Determine the (x, y) coordinate at the center of the cell enclosing the given text.  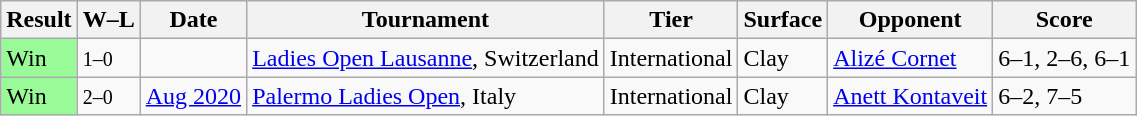
Anett Kontaveit (910, 96)
Result (39, 20)
W–L (108, 20)
2–0 (108, 96)
1–0 (108, 58)
Palermo Ladies Open, Italy (426, 96)
Alizé Cornet (910, 58)
Score (1064, 20)
Date (193, 20)
6–1, 2–6, 6–1 (1064, 58)
Surface (783, 20)
Ladies Open Lausanne, Switzerland (426, 58)
Tournament (426, 20)
6–2, 7–5 (1064, 96)
Aug 2020 (193, 96)
Opponent (910, 20)
Tier (671, 20)
